From the cell containing the given text, extract its center point as (X, Y) coordinate. 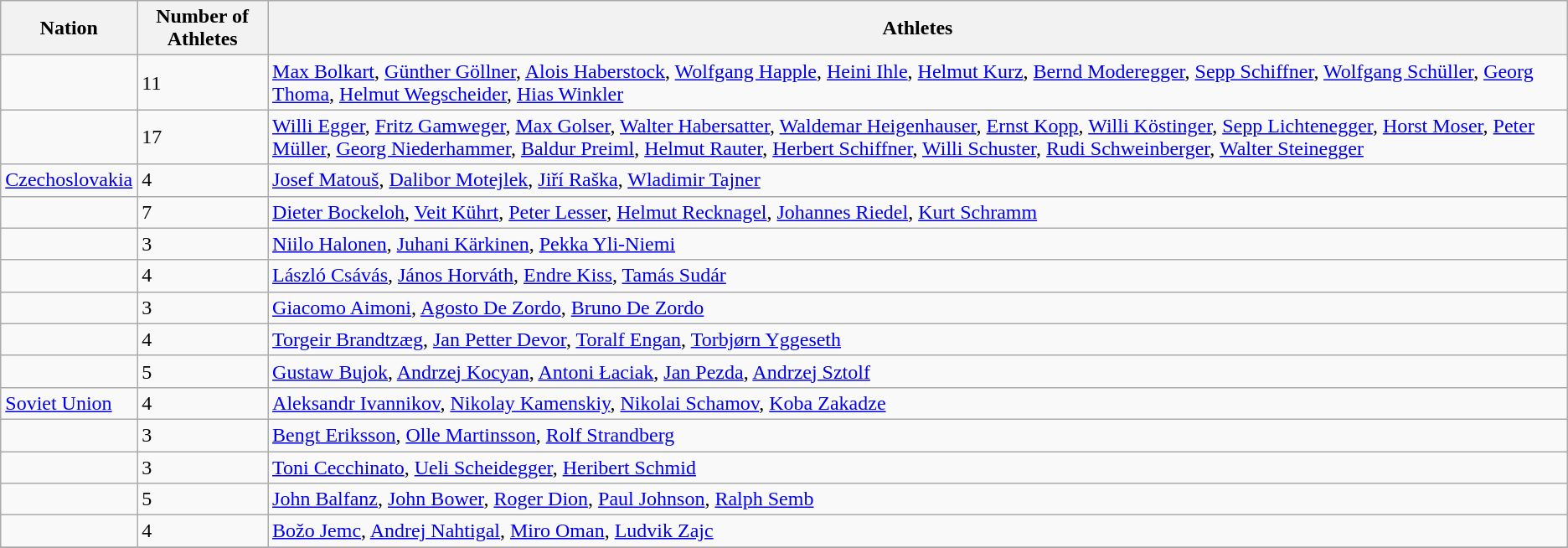
7 (203, 212)
Bengt Eriksson, Olle Martinsson, Rolf Strandberg (918, 435)
Josef Matouš, Dalibor Motejlek, Jiří Raška, Wladimir Tajner (918, 180)
Gustaw Bujok, Andrzej Kocyan, Antoni Łaciak, Jan Pezda, Andrzej Sztolf (918, 371)
Niilo Halonen, Juhani Kärkinen, Pekka Yli-Niemi (918, 244)
Nation (69, 28)
John Balfanz, John Bower, Roger Dion, Paul Johnson, Ralph Semb (918, 499)
László Csávás, János Horváth, Endre Kiss, Tamás Sudár (918, 276)
Giacomo Aimoni, Agosto De Zordo, Bruno De Zordo (918, 308)
Torgeir Brandtzæg, Jan Petter Devor, Toralf Engan, Torbjørn Yggeseth (918, 339)
Aleksandr Ivannikov, Nikolay Kamenskiy, Nikolai Schamov, Koba Zakadze (918, 403)
11 (203, 82)
Dieter Bockeloh, Veit Kührt, Peter Lesser, Helmut Recknagel, Johannes Riedel, Kurt Schramm (918, 212)
Soviet Union (69, 403)
Toni Cecchinato, Ueli Scheidegger, Heribert Schmid (918, 467)
17 (203, 137)
Athletes (918, 28)
Božo Jemc, Andrej Nahtigal, Miro Oman, Ludvik Zajc (918, 531)
Number of Athletes (203, 28)
Czechoslovakia (69, 180)
